Detect which cell encompasses the target text, then output its [X, Y] center coordinate. 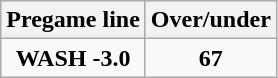
WASH -3.0 [74, 58]
67 [210, 58]
Over/under [210, 20]
Pregame line [74, 20]
